Return [x, y] of the center of cell containing provided text 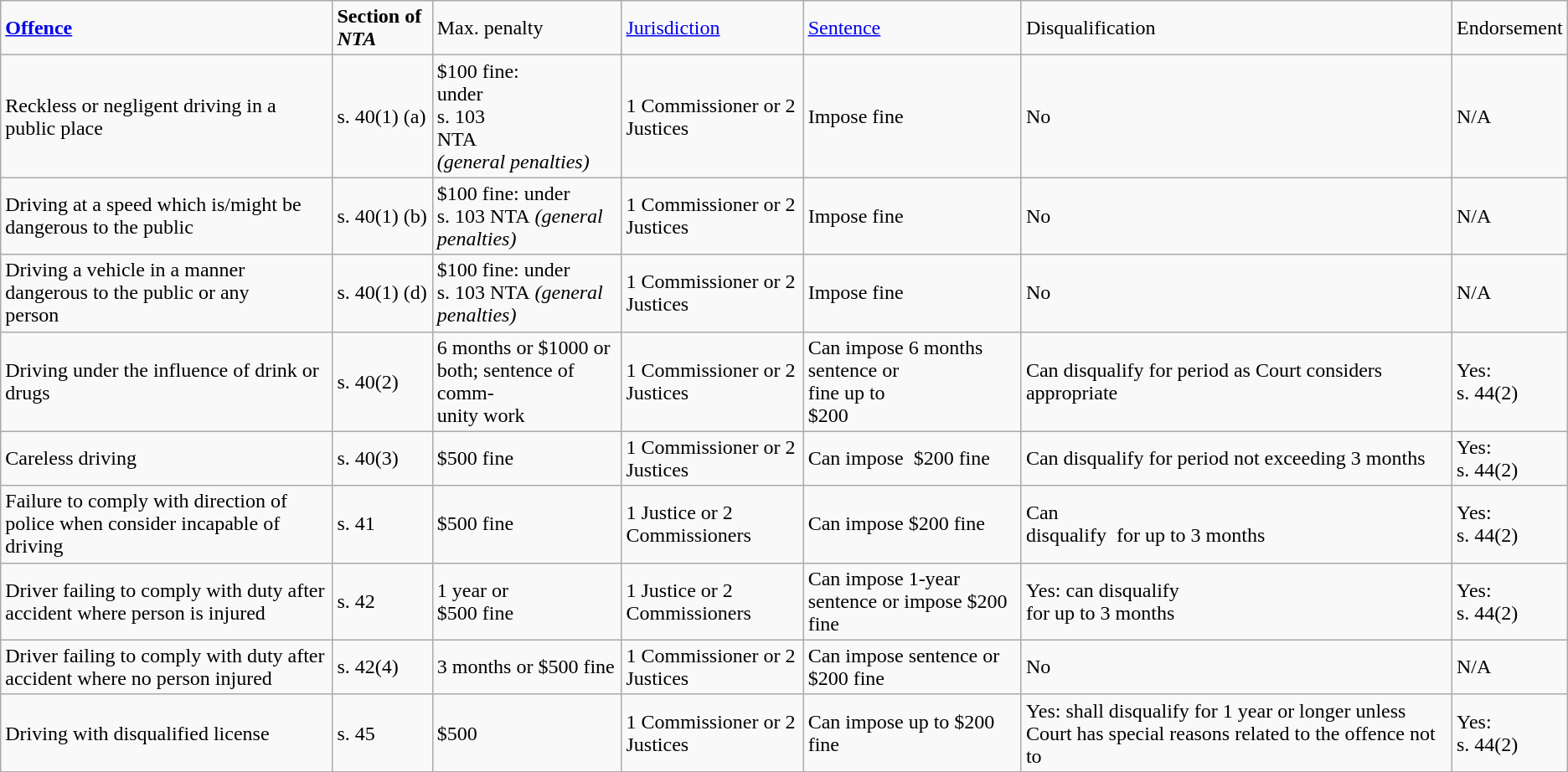
Driving a vehicle in a manner dangerous to the public or anyperson [167, 293]
Driving with disqualified license [167, 733]
s. 40(1) (a) [382, 116]
Can impose up to $200 fine [912, 733]
Offence [167, 28]
Can impose 1-year sentence or impose $200 fine [912, 601]
Endorsement [1509, 28]
s. 42 [382, 601]
Can disqualify for period not exceeding 3 months [1236, 459]
s. 41 [382, 524]
Sentence [912, 28]
3 months or $500 fine [527, 666]
Yes: shall disqualify for 1 year or longer unless Court has special reasons related to the offence not to [1236, 733]
Driver failing to comply with duty after accident where person is injured [167, 601]
Candisqualify for up to 3 months [1236, 524]
Jurisdiction [712, 28]
Yes: can disqualifyfor up to 3 months [1236, 601]
s. 45 [382, 733]
Section of NTA [382, 28]
Max. penalty [527, 28]
Driving under the influence of drink ordrugs [167, 382]
Reckless or negligent driving in a public place [167, 116]
Disqualification [1236, 28]
$500 [527, 733]
s. 40(3) [382, 459]
s. 40(1) (b) [382, 216]
Can impose 6 months sentence orfine up to$200 [912, 382]
Careless driving [167, 459]
6 months or $1000 or both; sentence ofcomm-unity work [527, 382]
s. 40(1) (d) [382, 293]
Driving at a speed which is/might be dangerous to the public [167, 216]
s. 40(2) [382, 382]
Failure to comply with direction of police when consider incapable of driving [167, 524]
s. 42(4) [382, 666]
Can impose sentence or $200 fine [912, 666]
1 year or$500 fine [527, 601]
$100 fine:unders. 103NTA(general penalties) [527, 116]
Can disqualify for period as Court considers appropriate [1236, 382]
Driver failing to comply with duty after accident where no person injured [167, 666]
